Determine the (X, Y) coordinate at the center of the cell enclosing the given text.  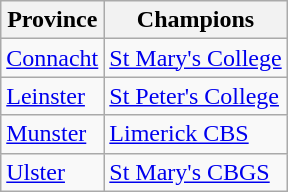
St Mary's College (196, 58)
Limerick CBS (196, 134)
St Peter's College (196, 96)
St Mary's CBGS (196, 172)
Leinster (52, 96)
Champions (196, 20)
Province (52, 20)
Munster (52, 134)
Connacht (52, 58)
Ulster (52, 172)
